Extract the (X, Y) coordinate from the center of the cell holding the provided text.  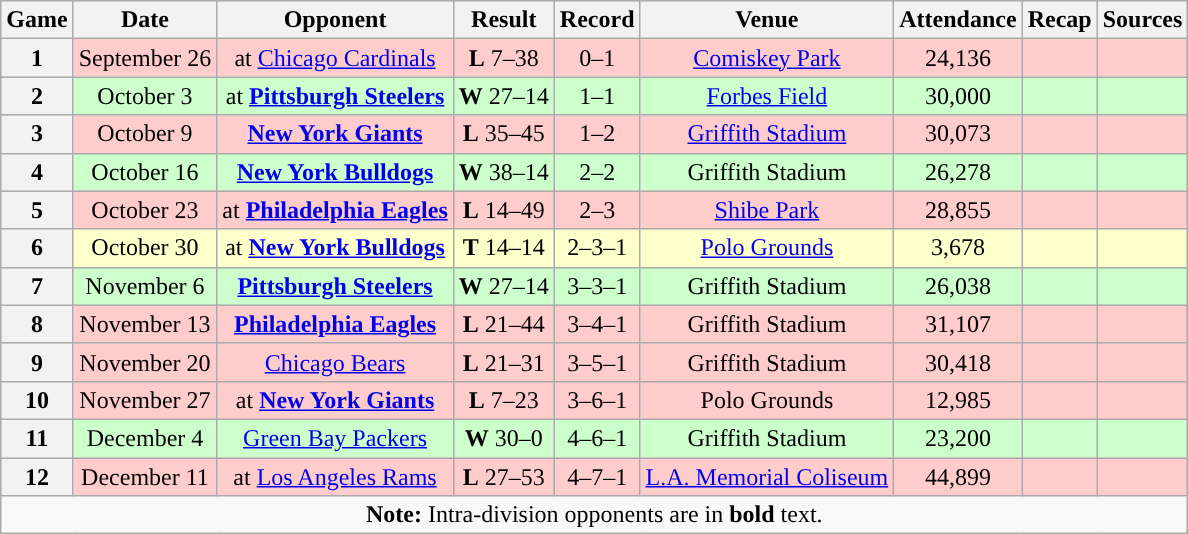
3–3–1 (597, 286)
L 35–45 (504, 134)
1–1 (597, 96)
30,000 (958, 96)
L 21–44 (504, 324)
26,278 (958, 172)
8 (37, 324)
11 (37, 438)
2–3 (597, 210)
October 30 (145, 248)
L 27–53 (504, 477)
October 3 (145, 96)
Shibe Park (767, 210)
12,985 (958, 400)
3–5–1 (597, 362)
3,678 (958, 248)
November 6 (145, 286)
Result (504, 20)
L.A. Memorial Coliseum (767, 477)
3–4–1 (597, 324)
Record (597, 20)
September 26 (145, 58)
October 16 (145, 172)
5 (37, 210)
6 (37, 248)
0–1 (597, 58)
Note: Intra-division opponents are in bold text. (594, 515)
L 21–31 (504, 362)
30,418 (958, 362)
4–7–1 (597, 477)
Comiskey Park (767, 58)
3–6–1 (597, 400)
2–2 (597, 172)
November 13 (145, 324)
31,107 (958, 324)
9 (37, 362)
30,073 (958, 134)
3 (37, 134)
1–2 (597, 134)
4–6–1 (597, 438)
L 7–38 (504, 58)
T 14–14 (504, 248)
26,038 (958, 286)
October 9 (145, 134)
Recap (1060, 20)
December 11 (145, 477)
November 20 (145, 362)
Green Bay Packers (335, 438)
Philadelphia Eagles (335, 324)
1 (37, 58)
24,136 (958, 58)
Forbes Field (767, 96)
Game (37, 20)
12 (37, 477)
at Chicago Cardinals (335, 58)
Chicago Bears (335, 362)
4 (37, 172)
W 30–0 (504, 438)
44,899 (958, 477)
W 38–14 (504, 172)
7 (37, 286)
New York Giants (335, 134)
Venue (767, 20)
Attendance (958, 20)
at New York Bulldogs (335, 248)
Sources (1142, 20)
2–3–1 (597, 248)
Opponent (335, 20)
28,855 (958, 210)
Pittsburgh Steelers (335, 286)
at New York Giants (335, 400)
23,200 (958, 438)
New York Bulldogs (335, 172)
2 (37, 96)
at Philadelphia Eagles (335, 210)
November 27 (145, 400)
December 4 (145, 438)
Date (145, 20)
L 14–49 (504, 210)
at Los Angeles Rams (335, 477)
10 (37, 400)
October 23 (145, 210)
L 7–23 (504, 400)
at Pittsburgh Steelers (335, 96)
